Return the (x, y) coordinate for the center point of the cell that contains the specified text.  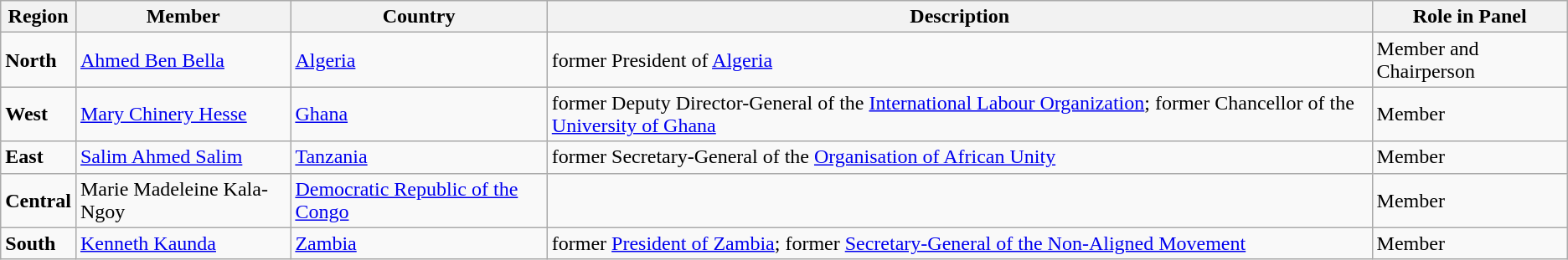
Tanzania (419, 157)
Algeria (419, 60)
West (39, 114)
Kenneth Kaunda (183, 243)
Region (39, 17)
Democratic Republic of the Congo (419, 201)
Member and Chairperson (1469, 60)
Central (39, 201)
Mary Chinery Hesse (183, 114)
Zambia (419, 243)
Role in Panel (1469, 17)
Country (419, 17)
former Deputy Director-General of the International Labour Organization; former Chancellor of the University of Ghana (960, 114)
former President of Zambia; former Secretary-General of the Non-Aligned Movement (960, 243)
former Secretary-General of the Organisation of African Unity (960, 157)
Salim Ahmed Salim (183, 157)
East (39, 157)
former President of Algeria (960, 60)
North (39, 60)
Ahmed Ben Bella (183, 60)
Description (960, 17)
South (39, 243)
Marie Madeleine Kala-Ngoy (183, 201)
Ghana (419, 114)
